Locate the cell with the specified text and output its (x, y) center coordinate. 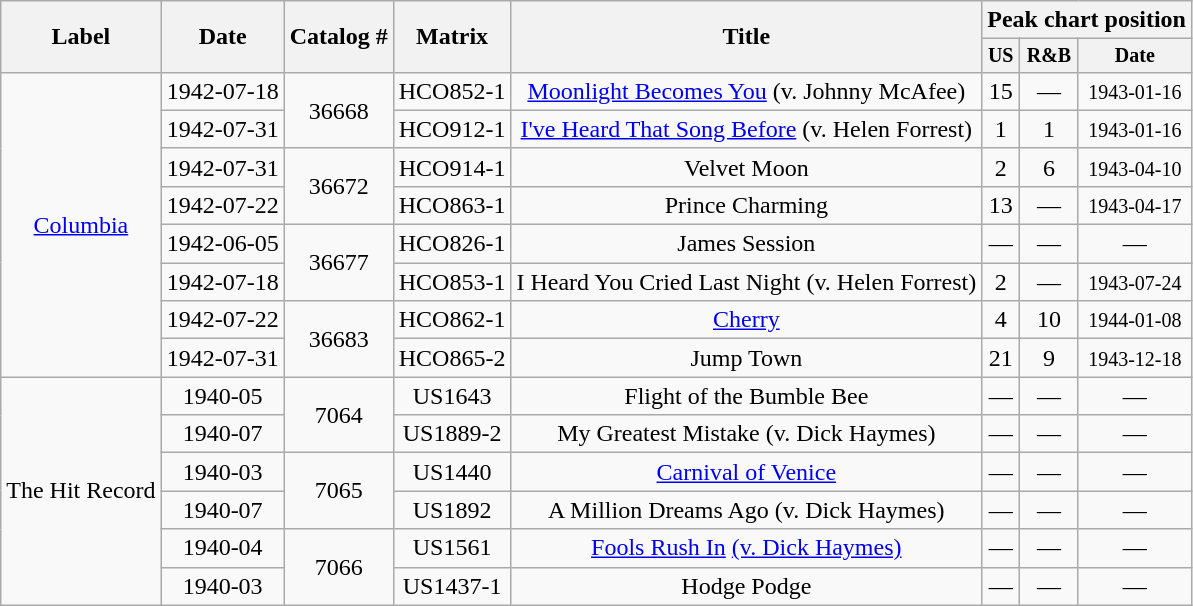
7065 (338, 491)
US1440 (452, 472)
Cherry (746, 320)
1943-07-24 (1134, 282)
Catalog # (338, 37)
HCO912-1 (452, 129)
I Heard You Cried Last Night (v. Helen Forrest) (746, 282)
7066 (338, 567)
6 (1049, 167)
Carnival of Venice (746, 472)
Matrix (452, 37)
1942-06-05 (222, 244)
Label (81, 37)
HCO852-1 (452, 91)
The Hit Record (81, 491)
Hodge Podge (746, 586)
1944-01-08 (1134, 320)
US1892 (452, 510)
I've Heard That Song Before (v. Helen Forrest) (746, 129)
36668 (338, 110)
Title (746, 37)
HCO865-2 (452, 358)
HCO853-1 (452, 282)
Jump Town (746, 358)
Moonlight Becomes You (v. Johnny McAfee) (746, 91)
US1561 (452, 548)
Columbia (81, 224)
Fools Rush In (v. Dick Haymes) (746, 548)
1940-04 (222, 548)
R&B (1049, 56)
1943-04-17 (1134, 205)
HCO862-1 (452, 320)
HCO914-1 (452, 167)
My Greatest Mistake (v. Dick Haymes) (746, 434)
1943-04-10 (1134, 167)
13 (1001, 205)
HCO826-1 (452, 244)
1943-12-18 (1134, 358)
US1437-1 (452, 586)
US1889-2 (452, 434)
36672 (338, 186)
US (1001, 56)
Prince Charming (746, 205)
US1643 (452, 396)
10 (1049, 320)
Velvet Moon (746, 167)
4 (1001, 320)
A Million Dreams Ago (v. Dick Haymes) (746, 510)
36677 (338, 263)
9 (1049, 358)
1940-05 (222, 396)
James Session (746, 244)
HCO863-1 (452, 205)
36683 (338, 339)
7064 (338, 415)
Peak chart position (1087, 20)
15 (1001, 91)
21 (1001, 358)
Flight of the Bumble Bee (746, 396)
